Capture the cell that displays the provided text and extract its [x, y] central coordinate. 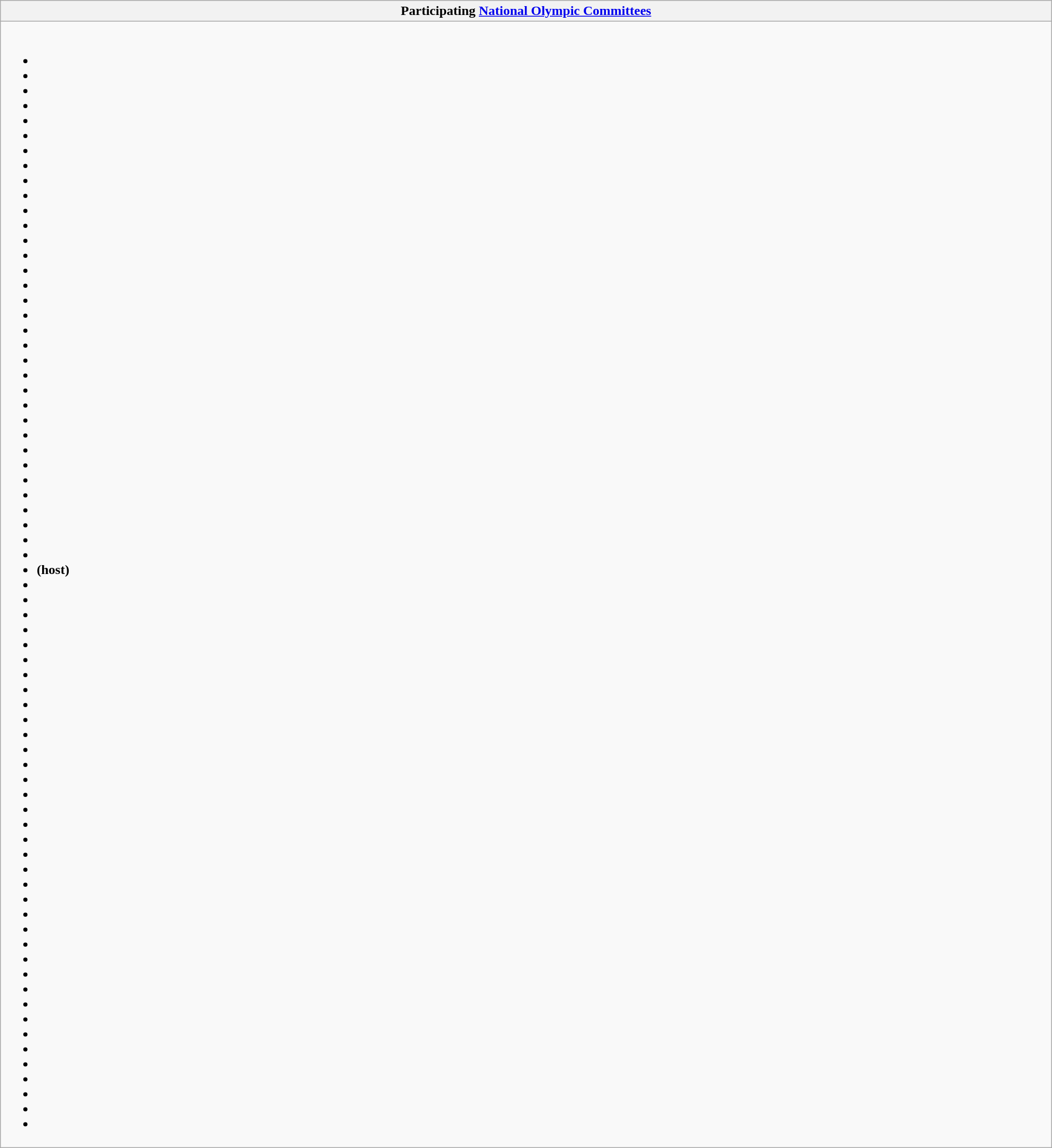
(host) [526, 585]
Participating National Olympic Committees [526, 11]
